From the cell containing the given text, extract its center point as (x, y) coordinate. 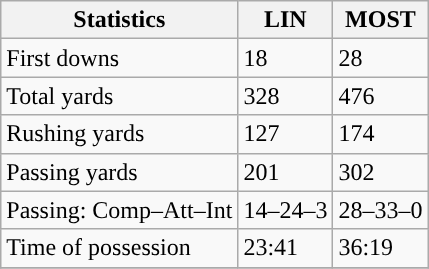
476 (380, 96)
127 (286, 134)
MOST (380, 20)
302 (380, 172)
14–24–3 (286, 210)
174 (380, 134)
Statistics (120, 20)
LIN (286, 20)
28–33–0 (380, 210)
Total yards (120, 96)
18 (286, 58)
First downs (120, 58)
23:41 (286, 248)
Time of possession (120, 248)
28 (380, 58)
36:19 (380, 248)
201 (286, 172)
Rushing yards (120, 134)
328 (286, 96)
Passing yards (120, 172)
Passing: Comp–Att–Int (120, 210)
